Scan for the cell matching the given text and deliver its [x, y] coordinate at center. 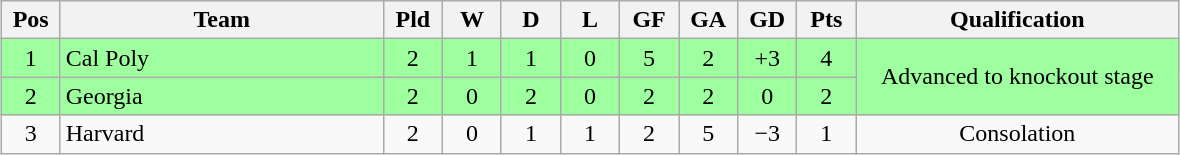
W [472, 20]
Pld [412, 20]
−3 [768, 134]
Cal Poly [222, 58]
Harvard [222, 134]
Pos [30, 20]
GA [708, 20]
4 [826, 58]
L [590, 20]
Team [222, 20]
Pts [826, 20]
D [530, 20]
+3 [768, 58]
Advanced to knockout stage [1018, 77]
GF [650, 20]
Consolation [1018, 134]
GD [768, 20]
Qualification [1018, 20]
3 [30, 134]
Georgia [222, 96]
